Find where the given text appears and provide that cell's center as [x, y] coordinate. 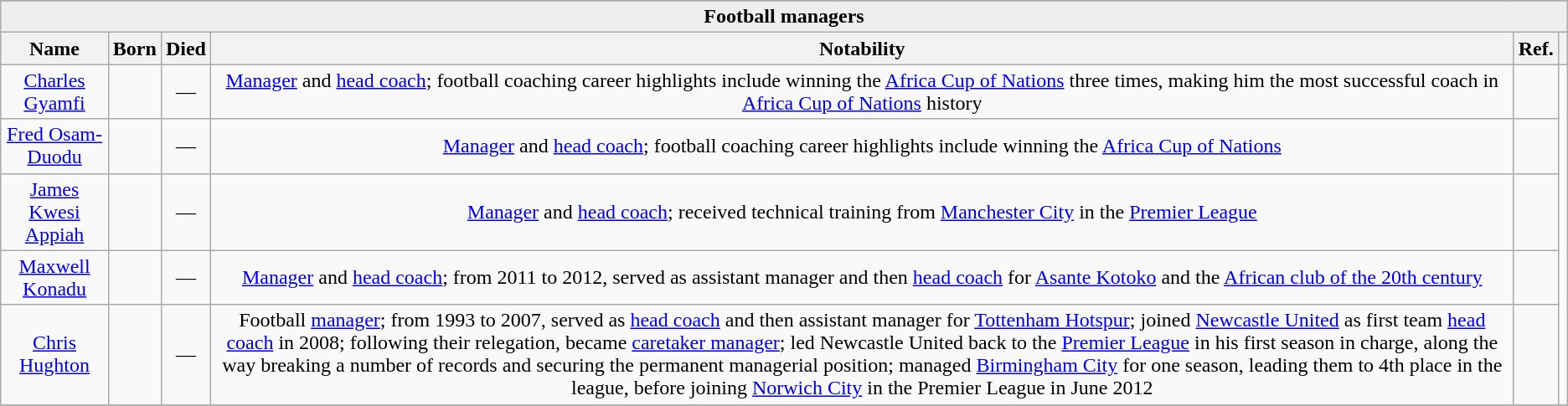
Manager and head coach; football coaching career highlights include winning the Africa Cup of Nations [862, 146]
James Kwesi Appiah [55, 212]
Name [55, 49]
Died [186, 49]
Manager and head coach; from 2011 to 2012, served as assistant manager and then head coach for Asante Kotoko and the African club of the 20th century [862, 278]
Born [134, 49]
Maxwell Konadu [55, 278]
Charles Gyamfi [55, 92]
Fred Osam-Duodu [55, 146]
Ref. [1536, 49]
Football managers [784, 17]
Manager and head coach; received technical training from Manchester City in the Premier League [862, 212]
Notability [862, 49]
Chris Hughton [55, 355]
